For the text-containing cell, return its midpoint in (x, y) coordinate format. 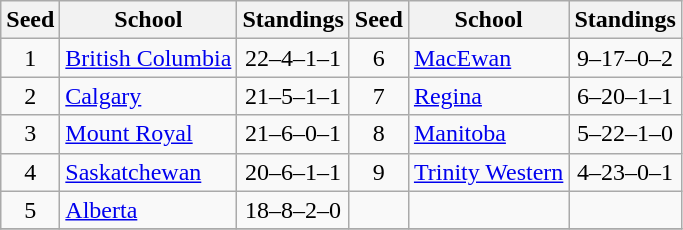
9–17–0–2 (625, 58)
2 (30, 96)
1 (30, 58)
4 (30, 172)
22–4–1–1 (293, 58)
Calgary (148, 96)
20–6–1–1 (293, 172)
Alberta (148, 210)
21–6–0–1 (293, 134)
3 (30, 134)
5–22–1–0 (625, 134)
Mount Royal (148, 134)
8 (378, 134)
6 (378, 58)
Regina (488, 96)
Saskatchewan (148, 172)
5 (30, 210)
MacEwan (488, 58)
18–8–2–0 (293, 210)
6–20–1–1 (625, 96)
7 (378, 96)
9 (378, 172)
4–23–0–1 (625, 172)
21–5–1–1 (293, 96)
Trinity Western (488, 172)
British Columbia (148, 58)
Manitoba (488, 134)
